From the cell containing the given text, extract its center point as (x, y) coordinate. 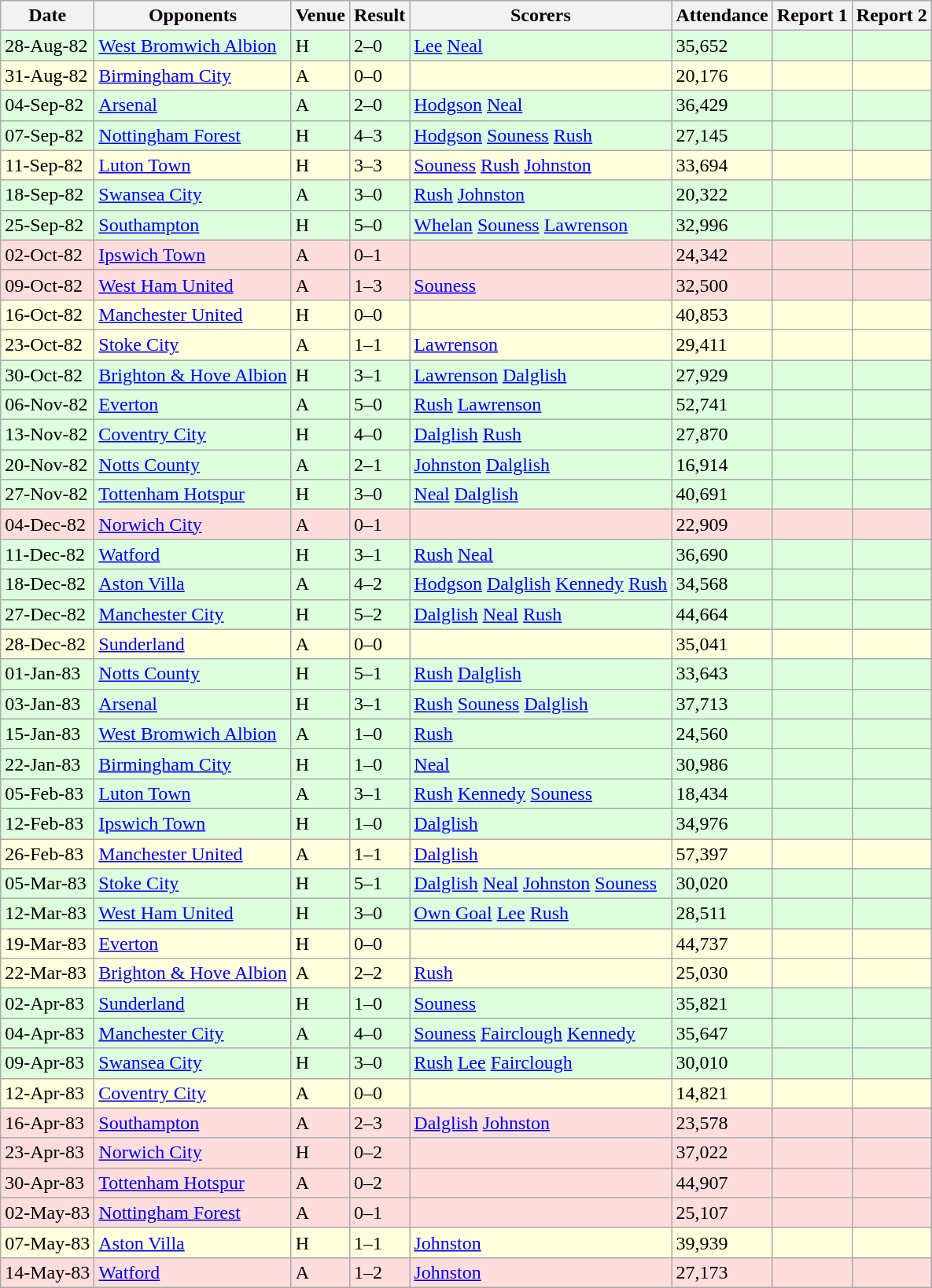
Neal Dalglish (541, 495)
5–2 (379, 614)
18-Sep-82 (47, 195)
28,511 (722, 914)
Opponents (193, 16)
28-Aug-82 (47, 46)
Johnston Dalglish (541, 465)
35,821 (722, 1003)
02-Apr-83 (47, 1003)
22,909 (722, 524)
27,929 (722, 375)
1–3 (379, 285)
Rush Kennedy Souness (541, 793)
09-Apr-83 (47, 1063)
11-Dec-82 (47, 554)
Dalglish Johnston (541, 1123)
27,145 (722, 135)
06-Nov-82 (47, 405)
16-Apr-83 (47, 1123)
27,870 (722, 435)
20,322 (722, 195)
2–3 (379, 1123)
Rush Dalglish (541, 674)
4–3 (379, 135)
18,434 (722, 793)
Hodgson Dalglish Kennedy Rush (541, 584)
44,907 (722, 1183)
01-Jan-83 (47, 674)
39,939 (722, 1242)
31-Aug-82 (47, 75)
30,010 (722, 1063)
05-Feb-83 (47, 793)
33,694 (722, 165)
Rush Neal (541, 554)
30-Oct-82 (47, 375)
36,429 (722, 105)
34,568 (722, 584)
11-Sep-82 (47, 165)
Souness Rush Johnston (541, 165)
44,664 (722, 614)
40,853 (722, 315)
07-May-83 (47, 1242)
12-Feb-83 (47, 823)
18-Dec-82 (47, 584)
20,176 (722, 75)
Rush Lawrenson (541, 405)
07-Sep-82 (47, 135)
28-Dec-82 (47, 644)
57,397 (722, 853)
24,560 (722, 734)
Venue (320, 16)
3–3 (379, 165)
36,690 (722, 554)
Neal (541, 764)
22-Mar-83 (47, 973)
35,647 (722, 1033)
33,643 (722, 674)
Lee Neal (541, 46)
27-Nov-82 (47, 495)
Rush Lee Fairclough (541, 1063)
30,020 (722, 884)
40,691 (722, 495)
37,022 (722, 1153)
25-Sep-82 (47, 225)
04-Apr-83 (47, 1033)
15-Jan-83 (47, 734)
Report 2 (892, 16)
25,107 (722, 1213)
2–2 (379, 973)
34,976 (722, 823)
37,713 (722, 704)
52,741 (722, 405)
26-Feb-83 (47, 853)
20-Nov-82 (47, 465)
02-May-83 (47, 1213)
Scorers (541, 16)
30,986 (722, 764)
Rush Souness Dalglish (541, 704)
22-Jan-83 (47, 764)
13-Nov-82 (47, 435)
Lawrenson Dalglish (541, 375)
12-Apr-83 (47, 1093)
32,500 (722, 285)
35,041 (722, 644)
30-Apr-83 (47, 1183)
44,737 (722, 944)
Result (379, 16)
12-Mar-83 (47, 914)
23-Apr-83 (47, 1153)
14-May-83 (47, 1272)
Souness Fairclough Kennedy (541, 1033)
23-Oct-82 (47, 344)
32,996 (722, 225)
1–2 (379, 1272)
27-Dec-82 (47, 614)
2–1 (379, 465)
16,914 (722, 465)
02-Oct-82 (47, 255)
16-Oct-82 (47, 315)
Hodgson Neal (541, 105)
09-Oct-82 (47, 285)
35,652 (722, 46)
25,030 (722, 973)
Whelan Souness Lawrenson (541, 225)
Dalglish Neal Johnston Souness (541, 884)
Own Goal Lee Rush (541, 914)
14,821 (722, 1093)
4–2 (379, 584)
27,173 (722, 1272)
Dalglish Rush (541, 435)
03-Jan-83 (47, 704)
19-Mar-83 (47, 944)
Rush Johnston (541, 195)
Lawrenson (541, 344)
04-Sep-82 (47, 105)
Report 1 (812, 16)
Attendance (722, 16)
24,342 (722, 255)
23,578 (722, 1123)
29,411 (722, 344)
Date (47, 16)
Hodgson Souness Rush (541, 135)
04-Dec-82 (47, 524)
Dalglish Neal Rush (541, 614)
05-Mar-83 (47, 884)
